Output the (X, Y) coordinate of the center of the cell containing the given text.  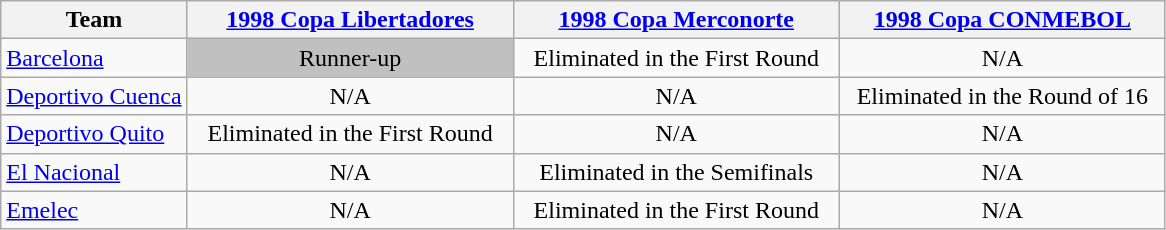
Eliminated in the Round of 16 (1002, 96)
Eliminated in the Semifinals (676, 172)
Emelec (94, 210)
Deportivo Cuenca (94, 96)
1998 Copa Libertadores (350, 20)
Team (94, 20)
1998 Copa CONMEBOL (1002, 20)
1998 Copa Merconorte (676, 20)
Deportivo Quito (94, 134)
Runner-up (350, 58)
El Nacional (94, 172)
Barcelona (94, 58)
